Provide the (x, y) coordinate of the cell's center where the given text is located.  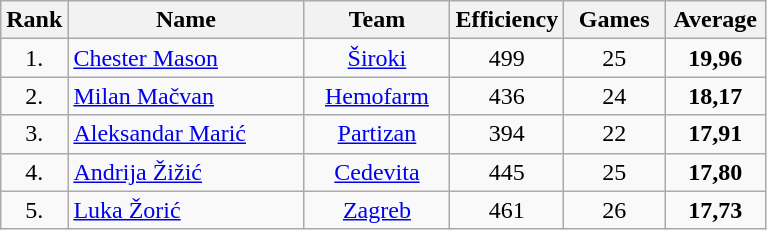
Andrija Žižić (186, 172)
18,17 (716, 96)
3. (34, 134)
Milan Mačvan (186, 96)
Average (716, 20)
Cedevita (377, 172)
461 (507, 210)
436 (507, 96)
19,96 (716, 58)
17,80 (716, 172)
Hemofarm (377, 96)
499 (507, 58)
22 (614, 134)
Široki (377, 58)
Aleksandar Marić (186, 134)
26 (614, 210)
Chester Mason (186, 58)
Luka Žorić (186, 210)
445 (507, 172)
2. (34, 96)
Team (377, 20)
17,73 (716, 210)
Rank (34, 20)
Zagreb (377, 210)
Efficiency (507, 20)
17,91 (716, 134)
394 (507, 134)
4. (34, 172)
Games (614, 20)
Name (186, 20)
5. (34, 210)
Partizan (377, 134)
1. (34, 58)
24 (614, 96)
